Return [X, Y] of the center of cell containing provided text 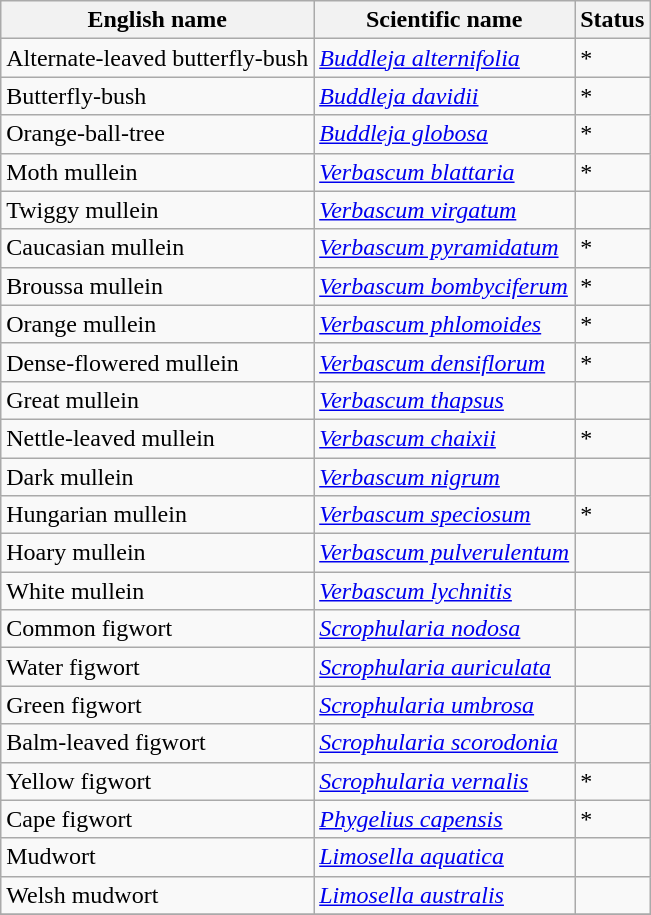
Limosella australis [444, 895]
Verbascum pyramidatum [444, 248]
Verbascum thapsus [444, 400]
Orange-ball-tree [158, 134]
Buddleja alternifolia [444, 58]
Limosella aquatica [444, 857]
Dark mullein [158, 477]
Alternate-leaved butterfly-bush [158, 58]
Verbascum pulverulentum [444, 553]
Verbascum lychnitis [444, 591]
Green figwort [158, 705]
Hungarian mullein [158, 515]
Verbascum chaixii [444, 438]
Yellow figwort [158, 781]
English name [158, 20]
Scrophularia auriculata [444, 667]
Verbascum bombyciferum [444, 286]
Verbascum densiflorum [444, 362]
Great mullein [158, 400]
Verbascum virgatum [444, 210]
Hoary mullein [158, 553]
Verbascum speciosum [444, 515]
Verbascum nigrum [444, 477]
Welsh mudwort [158, 895]
Verbascum blattaria [444, 172]
Phygelius capensis [444, 819]
Dense-flowered mullein [158, 362]
Verbascum phlomoides [444, 324]
Butterfly-bush [158, 96]
Orange mullein [158, 324]
Balm-leaved figwort [158, 743]
Scrophularia umbrosa [444, 705]
Moth mullein [158, 172]
Twiggy mullein [158, 210]
Scrophularia scorodonia [444, 743]
Scrophularia vernalis [444, 781]
Water figwort [158, 667]
Common figwort [158, 629]
Scientific name [444, 20]
Status [612, 20]
Buddleja davidii [444, 96]
Scrophularia nodosa [444, 629]
White mullein [158, 591]
Broussa mullein [158, 286]
Cape figwort [158, 819]
Buddleja globosa [444, 134]
Nettle-leaved mullein [158, 438]
Mudwort [158, 857]
Caucasian mullein [158, 248]
